Search for the cell housing the specified text and yield its [x, y] center coordinate. 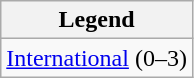
Legend [97, 20]
International (0–3) [97, 58]
